Scan for the cell matching the given text and deliver its (x, y) coordinate at center. 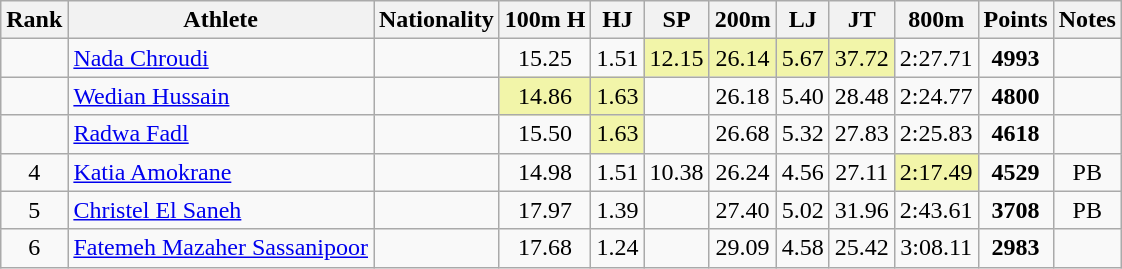
100m H (545, 20)
3:08.11 (936, 248)
4.56 (802, 172)
17.97 (545, 210)
17.68 (545, 248)
4.58 (802, 248)
Points (1016, 20)
2:17.49 (936, 172)
Rank (34, 20)
1.24 (618, 248)
3708 (1016, 210)
37.72 (862, 58)
31.96 (862, 210)
10.38 (676, 172)
5.32 (802, 134)
25.42 (862, 248)
26.14 (742, 58)
2:25.83 (936, 134)
Katia Amokrane (221, 172)
15.50 (545, 134)
1.39 (618, 210)
4618 (1016, 134)
2:27.71 (936, 58)
200m (742, 20)
4993 (1016, 58)
12.15 (676, 58)
4 (34, 172)
Christel El Saneh (221, 210)
Nationality (437, 20)
14.98 (545, 172)
JT (862, 20)
26.24 (742, 172)
Nada Chroudi (221, 58)
Radwa Fadl (221, 134)
2983 (1016, 248)
5.02 (802, 210)
28.48 (862, 96)
2:43.61 (936, 210)
Fatemeh Mazaher Sassanipoor (221, 248)
LJ (802, 20)
Wedian Hussain (221, 96)
29.09 (742, 248)
Notes (1087, 20)
15.25 (545, 58)
SP (676, 20)
26.68 (742, 134)
26.18 (742, 96)
5.67 (802, 58)
5.40 (802, 96)
4529 (1016, 172)
800m (936, 20)
4800 (1016, 96)
2:24.77 (936, 96)
27.11 (862, 172)
Athlete (221, 20)
HJ (618, 20)
6 (34, 248)
5 (34, 210)
14.86 (545, 96)
27.40 (742, 210)
27.83 (862, 134)
